Identify which cell holds the provided text, then report its [X, Y] central coordinate. 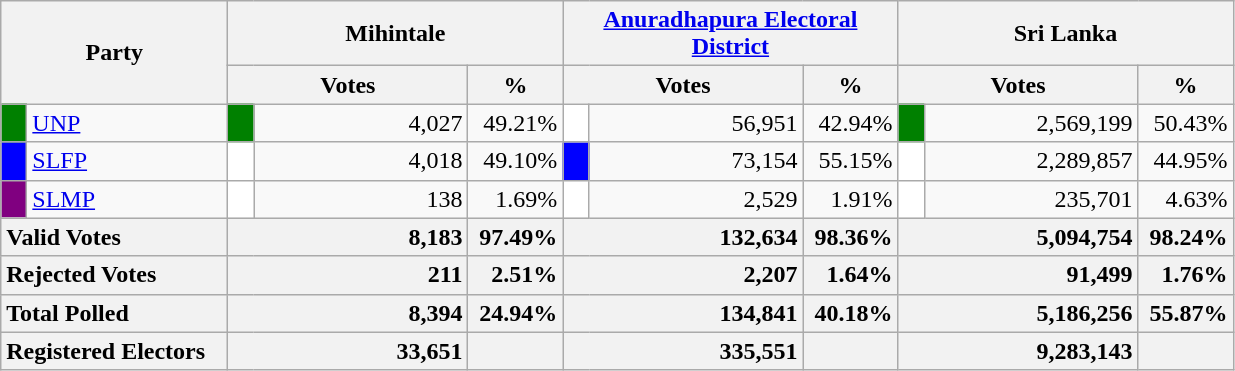
98.24% [1186, 237]
55.15% [850, 161]
98.36% [850, 237]
42.94% [850, 123]
Total Polled [114, 313]
1.64% [850, 275]
Sri Lanka [1066, 34]
97.49% [516, 237]
4.63% [1186, 199]
8,183 [348, 237]
49.21% [516, 123]
5,094,754 [1018, 237]
SLMP [128, 199]
9,283,143 [1018, 351]
44.95% [1186, 161]
8,394 [348, 313]
Registered Electors [114, 351]
55.87% [1186, 313]
50.43% [1186, 123]
91,499 [1018, 275]
Anuradhapura Electoral District [730, 34]
33,651 [348, 351]
2,207 [683, 275]
235,701 [1031, 199]
40.18% [850, 313]
Mihintale [396, 34]
UNP [128, 123]
2,569,199 [1031, 123]
4,018 [361, 161]
24.94% [516, 313]
56,951 [696, 123]
73,154 [696, 161]
2,529 [696, 199]
132,634 [683, 237]
211 [348, 275]
134,841 [683, 313]
Party [114, 52]
335,551 [683, 351]
2.51% [516, 275]
Valid Votes [114, 237]
Rejected Votes [114, 275]
2,289,857 [1031, 161]
SLFP [128, 161]
4,027 [361, 123]
138 [361, 199]
1.76% [1186, 275]
1.69% [516, 199]
1.91% [850, 199]
5,186,256 [1018, 313]
49.10% [516, 161]
